Detect which cell encompasses the target text, then output its (x, y) center coordinate. 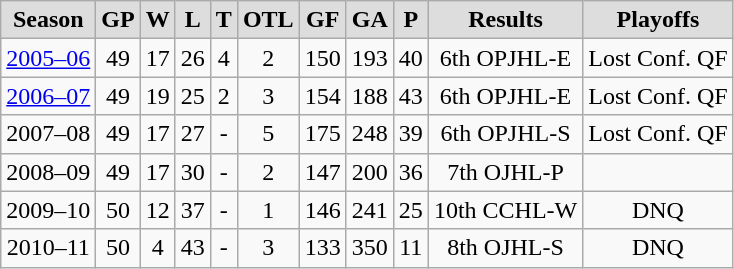
Results (505, 20)
2007–08 (48, 134)
11 (410, 248)
GP (118, 20)
150 (322, 58)
12 (158, 210)
350 (370, 248)
7th OJHL-P (505, 172)
2010–11 (48, 248)
OTL (268, 20)
W (158, 20)
30 (192, 172)
241 (370, 210)
248 (370, 134)
8th OJHL-S (505, 248)
146 (322, 210)
GA (370, 20)
L (192, 20)
200 (370, 172)
147 (322, 172)
Season (48, 20)
154 (322, 96)
2008–09 (48, 172)
P (410, 20)
GF (322, 20)
27 (192, 134)
1 (268, 210)
19 (158, 96)
39 (410, 134)
175 (322, 134)
5 (268, 134)
2009–10 (48, 210)
40 (410, 58)
Playoffs (658, 20)
193 (370, 58)
2005–06 (48, 58)
T (224, 20)
36 (410, 172)
2006–07 (48, 96)
188 (370, 96)
6th OPJHL-S (505, 134)
37 (192, 210)
133 (322, 248)
26 (192, 58)
10th CCHL-W (505, 210)
